Pinpoint the cell where the given text exists, returning its [x, y] midpoint coordinate. 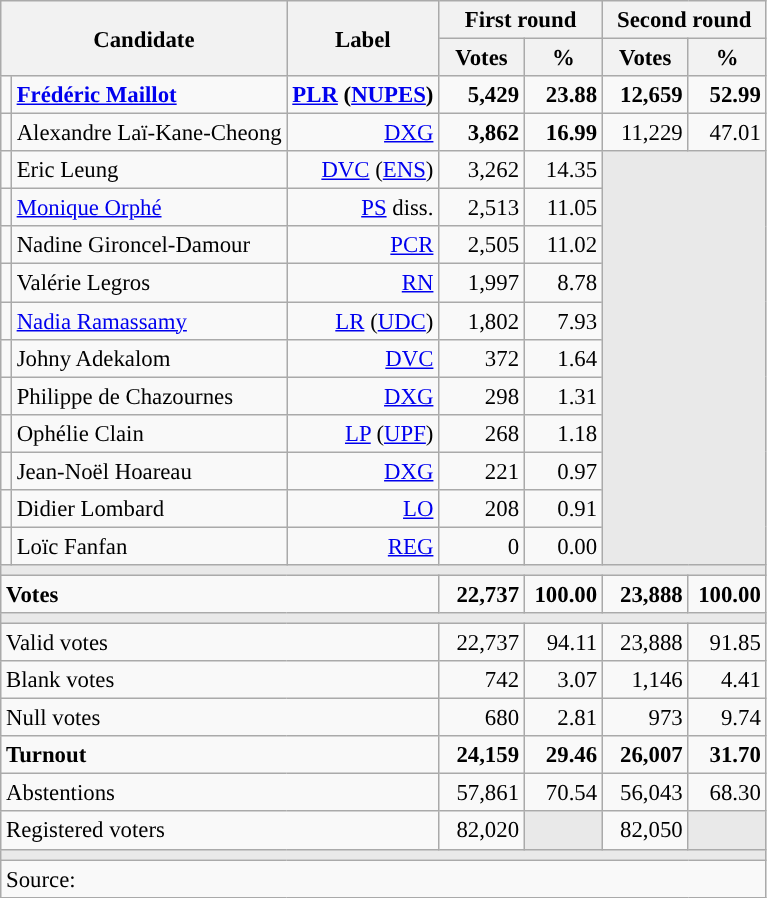
PCR [363, 245]
26,007 [645, 755]
11,229 [645, 133]
Philippe de Chazournes [149, 396]
Valérie Legros [149, 283]
REG [363, 546]
LR (UDC) [363, 321]
DVC [363, 358]
268 [482, 433]
3.07 [563, 680]
Eric Leung [149, 170]
68.30 [727, 793]
LP (UPF) [363, 433]
Nadia Ramassamy [149, 321]
1,802 [482, 321]
8.78 [563, 283]
11.05 [563, 208]
47.01 [727, 133]
Ophélie Clain [149, 433]
2,513 [482, 208]
DVC (ENS) [363, 170]
0.00 [563, 546]
4.41 [727, 680]
Alexandre Laï-Kane-Cheong [149, 133]
Turnout [220, 755]
Monique Orphé [149, 208]
208 [482, 509]
298 [482, 396]
RN [363, 283]
Blank votes [220, 680]
1.18 [563, 433]
973 [645, 718]
70.54 [563, 793]
First round [521, 20]
Didier Lombard [149, 509]
52.99 [727, 95]
0.91 [563, 509]
372 [482, 358]
14.35 [563, 170]
3,862 [482, 133]
2,505 [482, 245]
1,146 [645, 680]
24,159 [482, 755]
Johny Adekalom [149, 358]
82,050 [645, 831]
Valid votes [220, 643]
0.97 [563, 471]
LO [363, 509]
Candidate [144, 38]
56,043 [645, 793]
12,659 [645, 95]
Jean-Noël Hoareau [149, 471]
23.88 [563, 95]
31.70 [727, 755]
29.46 [563, 755]
11.02 [563, 245]
0 [482, 546]
5,429 [482, 95]
Second round [684, 20]
221 [482, 471]
91.85 [727, 643]
PLR (NUPES) [363, 95]
Source: [384, 879]
Registered voters [220, 831]
16.99 [563, 133]
82,020 [482, 831]
1.31 [563, 396]
9.74 [727, 718]
680 [482, 718]
742 [482, 680]
Abstentions [220, 793]
3,262 [482, 170]
Null votes [220, 718]
Loïc Fanfan [149, 546]
57,861 [482, 793]
PS diss. [363, 208]
Frédéric Maillot [149, 95]
94.11 [563, 643]
2.81 [563, 718]
1.64 [563, 358]
Nadine Gironcel-Damour [149, 245]
7.93 [563, 321]
Label [363, 38]
1,997 [482, 283]
